Output the (x, y) coordinate of the center of the cell containing the given text.  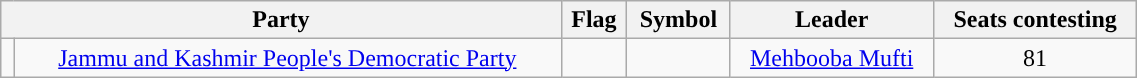
Flag (594, 20)
Party (281, 20)
Mehbooba Mufti (832, 58)
Symbol (678, 20)
Leader (832, 20)
81 (1034, 58)
Seats contesting (1034, 20)
Jammu and Kashmir People's Democratic Party (288, 58)
